Detect which cell encompasses the target text, then output its [x, y] center coordinate. 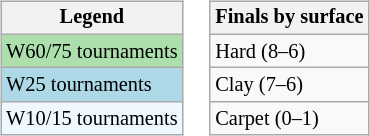
Clay (7–6) [289, 85]
Finals by surface [289, 18]
W60/75 tournaments [92, 51]
W10/15 tournaments [92, 119]
Legend [92, 18]
W25 tournaments [92, 85]
Carpet (0–1) [289, 119]
Hard (8–6) [289, 51]
